Determine the [X, Y] coordinate at the center of the cell enclosing the given text.  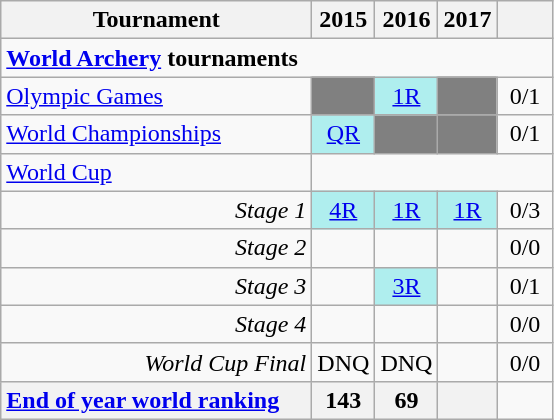
2017 [468, 20]
World Cup [156, 172]
Stage 1 [156, 210]
Stage 4 [156, 324]
2016 [406, 20]
2015 [344, 20]
Stage 2 [156, 248]
Olympic Games [156, 96]
4R [344, 210]
Stage 3 [156, 286]
143 [344, 400]
69 [406, 400]
World Cup Final [156, 362]
World Championships [156, 134]
World Archery tournaments [277, 58]
QR [344, 134]
End of year world ranking [156, 400]
3R [406, 286]
Tournament [156, 20]
0/3 [525, 210]
